Search for the cell housing the specified text and yield its (X, Y) center coordinate. 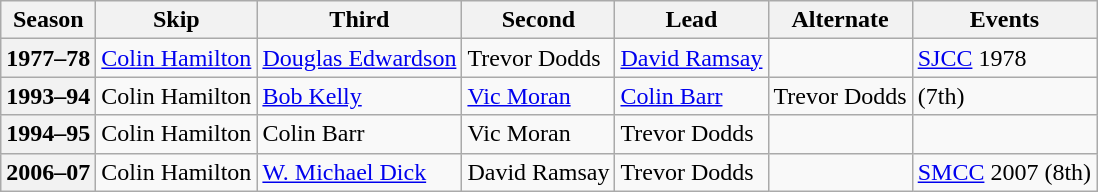
Skip (176, 20)
SMCC 2007 (8th) (1004, 172)
Events (1004, 20)
1977–78 (48, 58)
SJCC 1978 (1004, 58)
Lead (692, 20)
Alternate (840, 20)
1993–94 (48, 96)
2006–07 (48, 172)
1994–95 (48, 134)
(7th) (1004, 96)
Third (360, 20)
Bob Kelly (360, 96)
Second (538, 20)
Season (48, 20)
Douglas Edwardson (360, 58)
W. Michael Dick (360, 172)
